Determine the [x, y] coordinate at the center of the cell enclosing the given text.  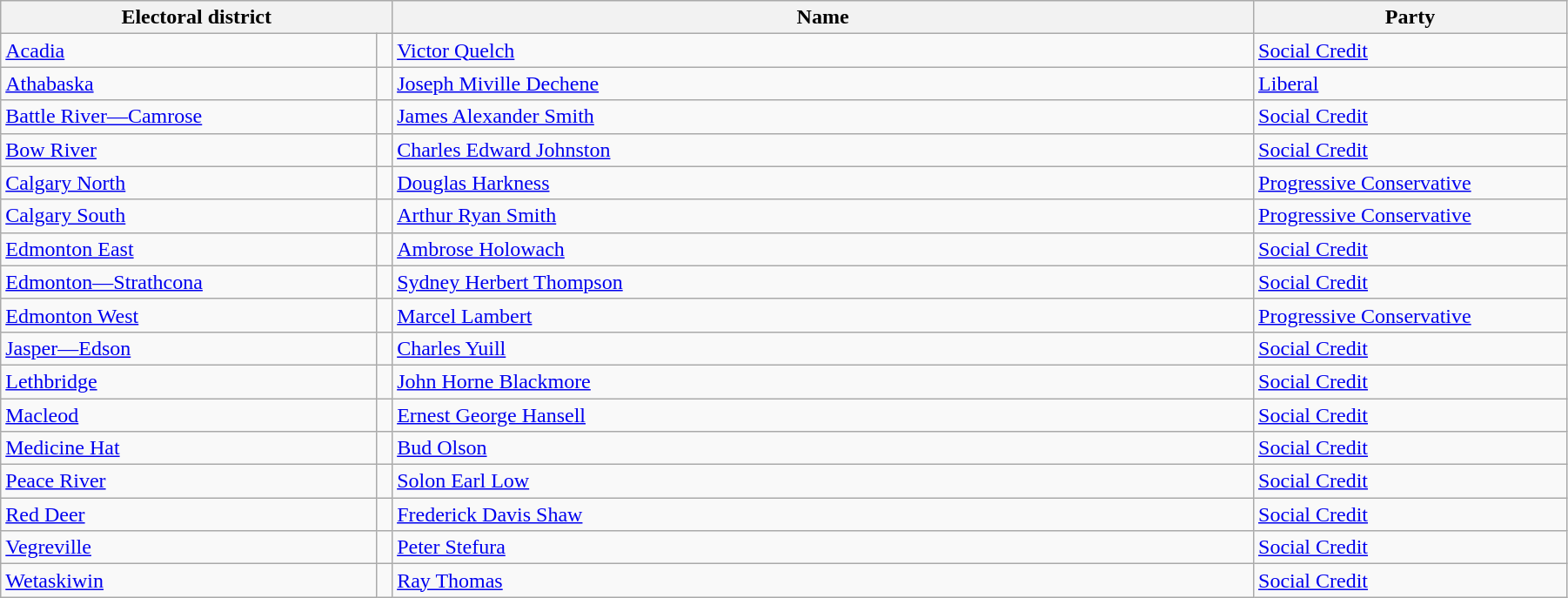
Charles Edward Johnston [823, 150]
Battle River—Camrose [189, 117]
Edmonton East [189, 249]
Peace River [189, 481]
Sydney Herbert Thompson [823, 282]
Lethbridge [189, 381]
Arthur Ryan Smith [823, 216]
John Horne Blackmore [823, 381]
Edmonton West [189, 315]
Calgary North [189, 183]
James Alexander Smith [823, 117]
Charles Yuill [823, 348]
Solon Earl Low [823, 481]
Wetaskiwin [189, 581]
Bow River [189, 150]
Macleod [189, 415]
Ernest George Hansell [823, 415]
Joseph Miville Dechene [823, 84]
Name [823, 17]
Marcel Lambert [823, 315]
Ray Thomas [823, 581]
Vegreville [189, 548]
Bud Olson [823, 448]
Medicine Hat [189, 448]
Party [1411, 17]
Calgary South [189, 216]
Frederick Davis Shaw [823, 514]
Victor Quelch [823, 50]
Red Deer [189, 514]
Acadia [189, 50]
Peter Stefura [823, 548]
Ambrose Holowach [823, 249]
Douglas Harkness [823, 183]
Edmonton—Strathcona [189, 282]
Athabaska [189, 84]
Electoral district [197, 17]
Liberal [1411, 84]
Jasper—Edson [189, 348]
